Output the [X, Y] coordinate of the center of the cell containing the given text.  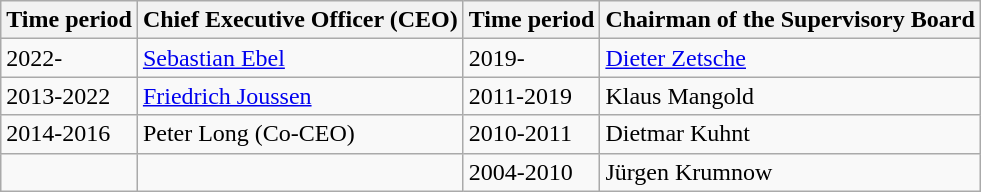
2013-2022 [70, 96]
Sebastian Ebel [300, 58]
Dietmar Kuhnt [790, 134]
Chairman of the Supervisory Board [790, 20]
Peter Long (Co-CEO) [300, 134]
Jürgen Krumnow [790, 172]
2022- [70, 58]
Chief Executive Officer (CEO) [300, 20]
2004-2010 [532, 172]
2011-2019 [532, 96]
2019- [532, 58]
2010-2011 [532, 134]
2014-2016 [70, 134]
Klaus Mangold [790, 96]
Friedrich Joussen [300, 96]
Dieter Zetsche [790, 58]
